Pinpoint the cell where the given text exists, returning its [X, Y] midpoint coordinate. 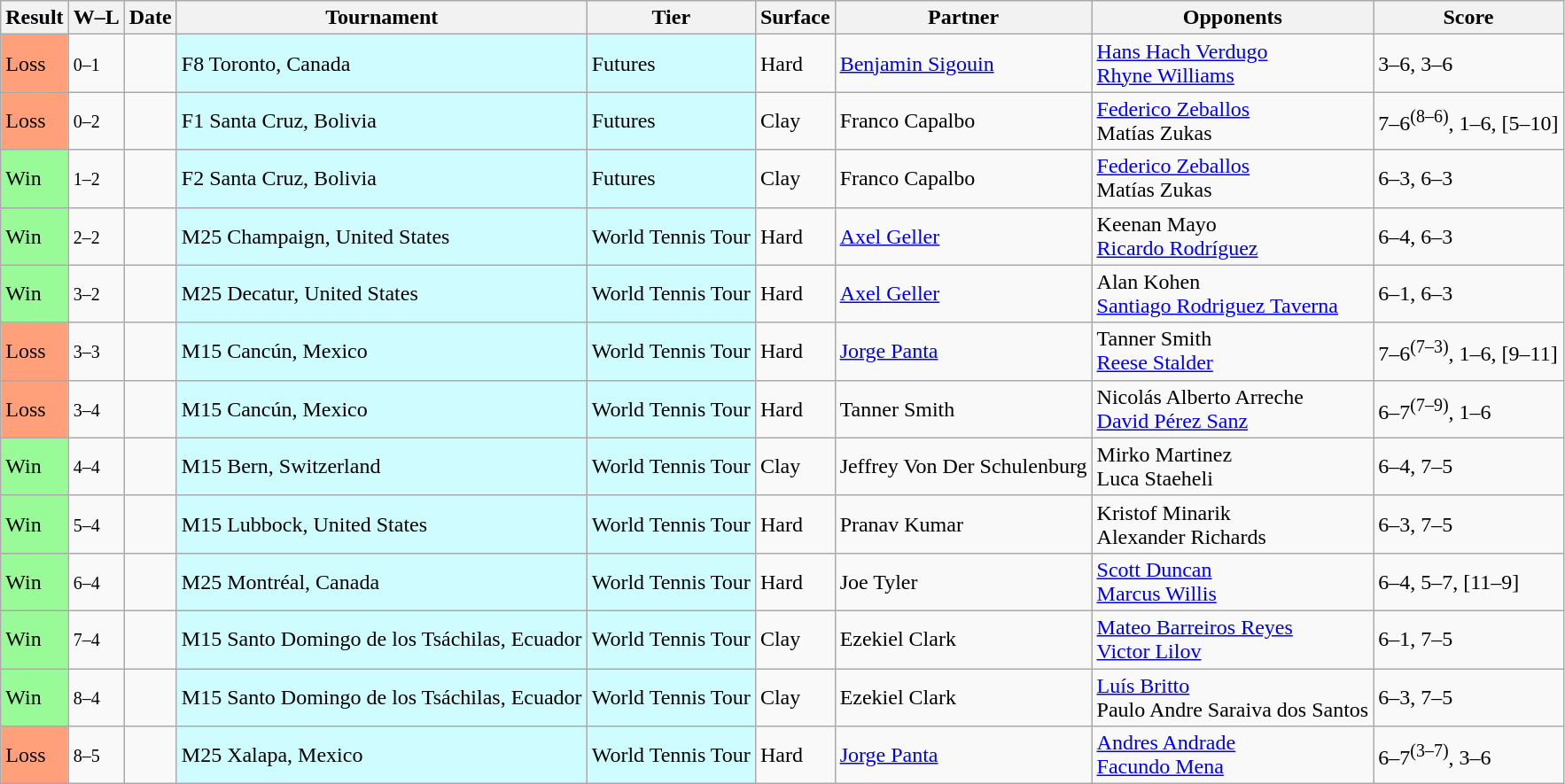
Tanner Smith [963, 409]
6–4 [96, 581]
6–4, 6–3 [1468, 236]
Mirko Martinez Luca Staeheli [1233, 466]
M15 Lubbock, United States [381, 524]
Tier [671, 18]
3–6, 3–6 [1468, 64]
3–3 [96, 351]
1–2 [96, 179]
Tanner Smith Reese Stalder [1233, 351]
8–4 [96, 696]
6–3, 6–3 [1468, 179]
M25 Xalapa, Mexico [381, 755]
3–4 [96, 409]
3–2 [96, 294]
Pranav Kumar [963, 524]
Date [151, 18]
Benjamin Sigouin [963, 64]
F8 Toronto, Canada [381, 64]
6–7(7–9), 1–6 [1468, 409]
Surface [795, 18]
Mateo Barreiros Reyes Victor Lilov [1233, 640]
2–2 [96, 236]
Luís Britto Paulo Andre Saraiva dos Santos [1233, 696]
M25 Decatur, United States [381, 294]
Andres Andrade Facundo Mena [1233, 755]
F1 Santa Cruz, Bolivia [381, 120]
M15 Bern, Switzerland [381, 466]
6–1, 7–5 [1468, 640]
Scott Duncan Marcus Willis [1233, 581]
8–5 [96, 755]
Partner [963, 18]
Result [35, 18]
0–2 [96, 120]
7–6(8–6), 1–6, [5–10] [1468, 120]
5–4 [96, 524]
Opponents [1233, 18]
M25 Champaign, United States [381, 236]
F2 Santa Cruz, Bolivia [381, 179]
6–7(3–7), 3–6 [1468, 755]
M25 Montréal, Canada [381, 581]
W–L [96, 18]
Jeffrey Von Der Schulenburg [963, 466]
Alan Kohen Santiago Rodriguez Taverna [1233, 294]
Joe Tyler [963, 581]
7–4 [96, 640]
Hans Hach Verdugo Rhyne Williams [1233, 64]
6–4, 7–5 [1468, 466]
Kristof Minarik Alexander Richards [1233, 524]
Tournament [381, 18]
4–4 [96, 466]
Keenan Mayo Ricardo Rodríguez [1233, 236]
7–6(7–3), 1–6, [9–11] [1468, 351]
Nicolás Alberto Arreche David Pérez Sanz [1233, 409]
Score [1468, 18]
6–4, 5–7, [11–9] [1468, 581]
6–1, 6–3 [1468, 294]
0–1 [96, 64]
